For the text-containing cell, return its midpoint in (x, y) coordinate format. 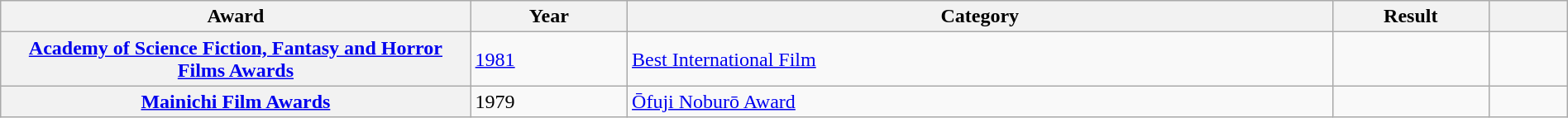
1979 (549, 101)
Year (549, 17)
Best International Film (981, 59)
Result (1411, 17)
Academy of Science Fiction, Fantasy and Horror Films Awards (236, 59)
Mainichi Film Awards (236, 101)
Ōfuji Noburō Award (981, 101)
Award (236, 17)
Category (981, 17)
1981 (549, 59)
